Find where the given text appears and provide that cell's center as [X, Y] coordinate. 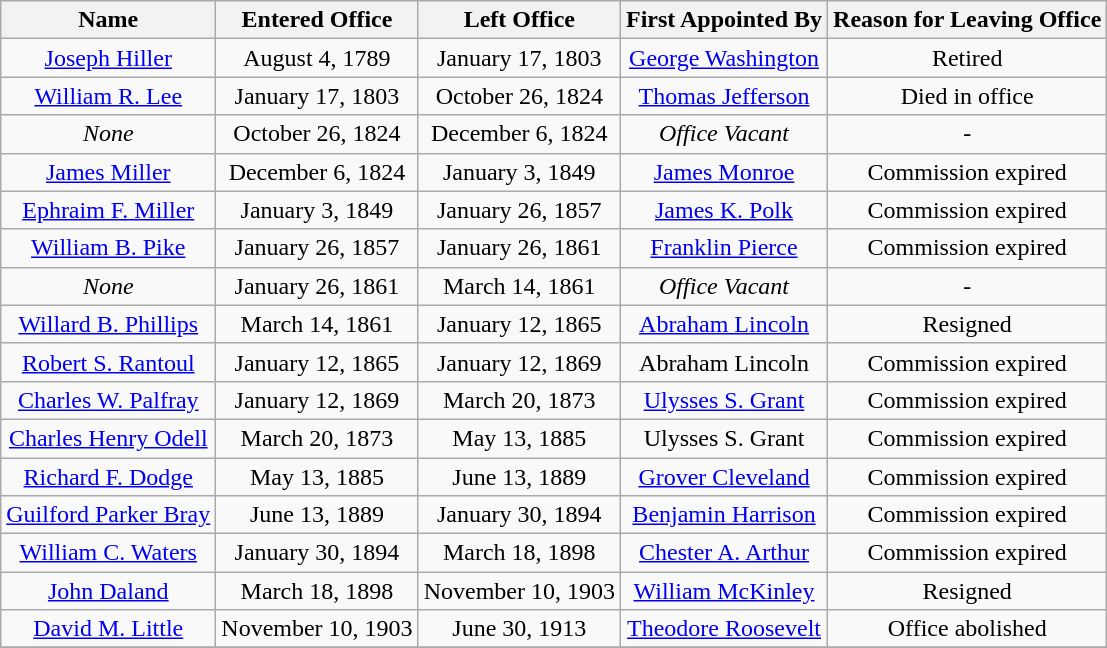
Joseph Hiller [108, 58]
Office abolished [968, 629]
First Appointed By [724, 20]
Reason for Leaving Office [968, 20]
Willard B. Phillips [108, 324]
James Monroe [724, 172]
William C. Waters [108, 553]
Benjamin Harrison [724, 515]
David M. Little [108, 629]
Ephraim F. Miller [108, 210]
June 30, 1913 [519, 629]
Theodore Roosevelt [724, 629]
Guilford Parker Bray [108, 515]
Entered Office [317, 20]
August 4, 1789 [317, 58]
Richard F. Dodge [108, 477]
James Miller [108, 172]
James K. Polk [724, 210]
John Daland [108, 591]
Chester A. Arthur [724, 553]
Charles Henry Odell [108, 438]
William R. Lee [108, 96]
Name [108, 20]
William McKinley [724, 591]
William B. Pike [108, 248]
Died in office [968, 96]
Grover Cleveland [724, 477]
Franklin Pierce [724, 248]
Retired [968, 58]
George Washington [724, 58]
Thomas Jefferson [724, 96]
Charles W. Palfray [108, 400]
Robert S. Rantoul [108, 362]
Left Office [519, 20]
